Locate the cell with the specified text and output its [X, Y] center coordinate. 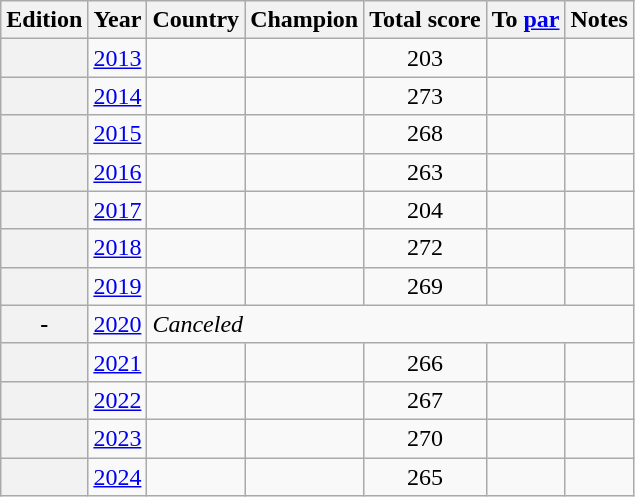
Notes [599, 20]
2015 [118, 134]
267 [425, 400]
2019 [118, 286]
2017 [118, 210]
2014 [118, 96]
2016 [118, 172]
2022 [118, 400]
Canceled [390, 324]
265 [425, 477]
2023 [118, 438]
269 [425, 286]
Year [118, 20]
- [44, 324]
2018 [118, 248]
Total score [425, 20]
270 [425, 438]
266 [425, 362]
204 [425, 210]
272 [425, 248]
2024 [118, 477]
263 [425, 172]
268 [425, 134]
2013 [118, 58]
Champion [304, 20]
To par [526, 20]
203 [425, 58]
Edition [44, 20]
2020 [118, 324]
2021 [118, 362]
273 [425, 96]
Country [196, 20]
